From the cell containing the given text, extract its center point as [x, y] coordinate. 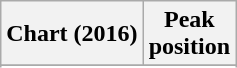
Peakposition [189, 34]
Chart (2016) [72, 34]
